Return the (X, Y) coordinate for the center point of the cell that contains the specified text.  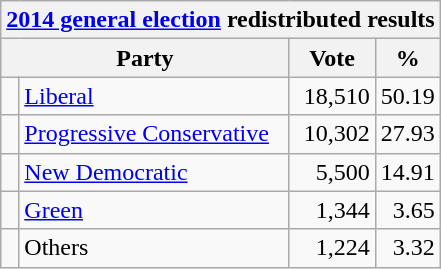
Green (154, 210)
14.91 (408, 172)
% (408, 58)
Vote (332, 58)
Party (145, 58)
27.93 (408, 134)
Progressive Conservative (154, 134)
50.19 (408, 96)
New Democratic (154, 172)
Liberal (154, 96)
2014 general election redistributed results (220, 20)
1,344 (332, 210)
Others (154, 248)
10,302 (332, 134)
5,500 (332, 172)
1,224 (332, 248)
3.32 (408, 248)
3.65 (408, 210)
18,510 (332, 96)
